Search for the cell housing the specified text and yield its (x, y) center coordinate. 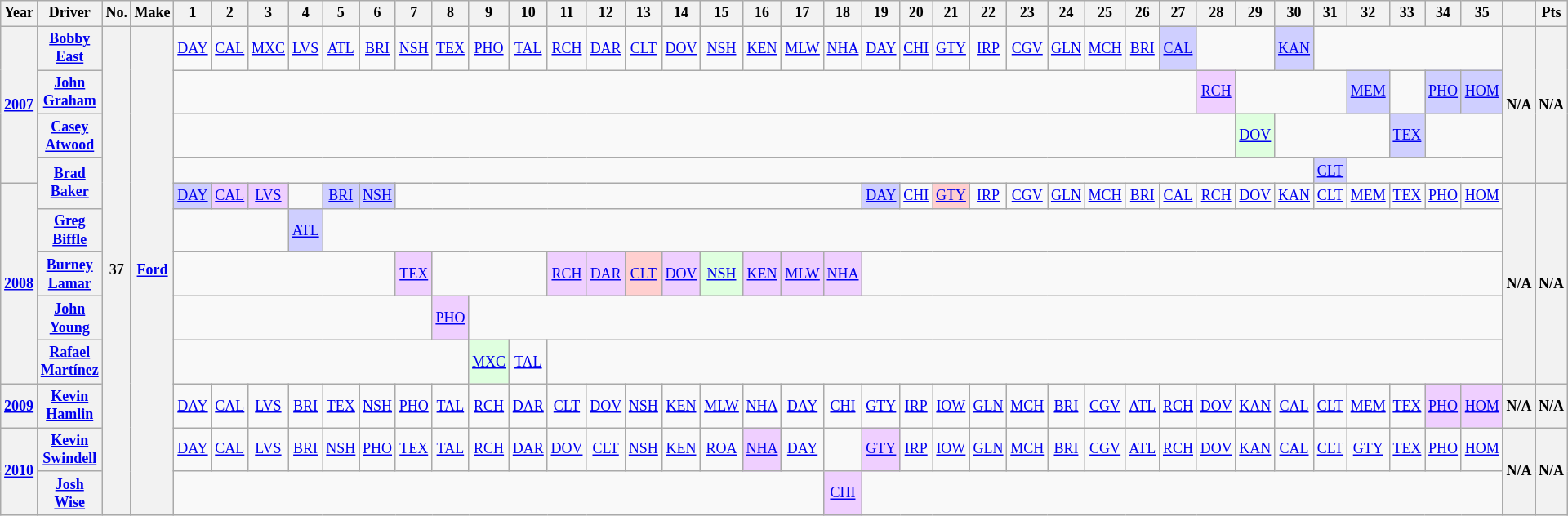
29 (1255, 13)
17 (802, 13)
Brad Baker (69, 183)
2008 (20, 283)
22 (988, 13)
Casey Atwood (69, 136)
25 (1105, 13)
Greg Biffle (69, 230)
5 (341, 13)
Ford (152, 271)
Bobby East (69, 48)
Driver (69, 13)
14 (681, 13)
35 (1481, 13)
23 (1027, 13)
No. (116, 13)
30 (1294, 13)
13 (644, 13)
27 (1178, 13)
1 (193, 13)
Make (152, 13)
Kevin Hamlin (69, 406)
32 (1368, 13)
8 (451, 13)
2007 (20, 105)
34 (1444, 13)
John Graham (69, 92)
Kevin Swindell (69, 450)
Year (20, 13)
16 (762, 13)
20 (916, 13)
John Young (69, 318)
12 (606, 13)
15 (722, 13)
19 (881, 13)
6 (377, 13)
28 (1216, 13)
4 (305, 13)
10 (528, 13)
33 (1407, 13)
Burney Lamar (69, 274)
3 (269, 13)
2 (230, 13)
Josh Wise (69, 493)
Rafael Martínez (69, 362)
Pts (1552, 13)
11 (567, 13)
21 (951, 13)
26 (1143, 13)
9 (489, 13)
18 (843, 13)
24 (1067, 13)
7 (413, 13)
37 (116, 271)
2010 (20, 472)
31 (1330, 13)
2009 (20, 406)
ROA (722, 450)
